Pinpoint the cell where the given text exists, returning its (x, y) midpoint coordinate. 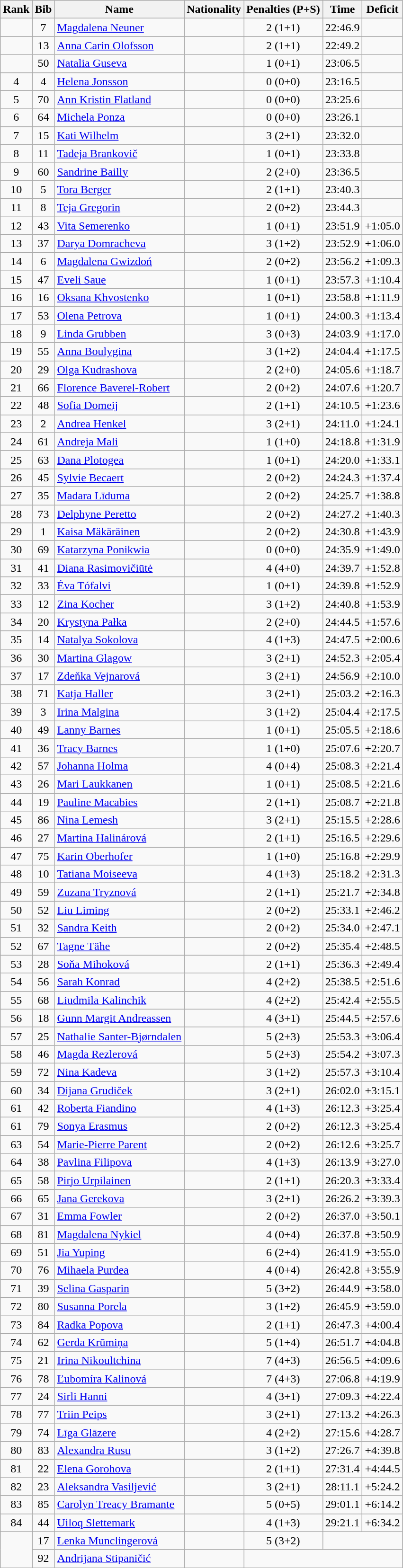
Pavlina Filipova (119, 1162)
+3:39.3 (383, 1198)
+1:06.0 (383, 244)
+6:14.2 (383, 1505)
25:16.5 (342, 838)
Darya Domracheva (119, 244)
28:11.1 (342, 1487)
23:16.5 (342, 81)
Aleksandra Vasiljević (119, 1487)
Martina Halinárová (119, 838)
Natalya Sokolova (119, 640)
24:18.8 (342, 442)
Alexandra Rusu (119, 1451)
Delphyne Peretto (119, 514)
Sandra Keith (119, 928)
25:05.5 (342, 730)
+2:29.9 (383, 856)
82 (16, 1487)
25:15.5 (342, 820)
Selina Gasparin (119, 1288)
2 (44, 424)
Mari Laukkanen (119, 784)
23:52.9 (342, 244)
+3:55.9 (383, 1270)
Ľubomíra Kalinová (119, 1379)
Soňa Mihoková (119, 964)
Katarzyna Ponikwia (119, 550)
Lanny Barnes (119, 730)
+1:24.1 (383, 424)
Tagne Tähe (119, 946)
Nationality (214, 9)
+2:29.6 (383, 838)
+2:47.1 (383, 928)
Magdalena Neuner (119, 27)
+1:31.9 (383, 442)
Gunn Margit Andreassen (119, 1018)
+3:58.0 (383, 1288)
Madara Līduma (119, 496)
+4:26.3 (383, 1415)
Zdeňka Vejnarová (119, 676)
Deficit (383, 9)
25:08.7 (342, 802)
+3:07.3 (383, 1054)
Olena Petrova (119, 316)
Olga Kudrashova (119, 370)
23:57.3 (342, 280)
Karin Oberhofer (119, 856)
24:20.0 (342, 460)
25:18.2 (342, 874)
+1:05.0 (383, 226)
Anna Boulygina (119, 352)
Tadeja Brankovič (119, 153)
Sarah Konrad (119, 982)
Andrea Henkel (119, 424)
+1:33.1 (383, 460)
+3:33.4 (383, 1180)
Sirli Hanni (119, 1397)
Diana Rasimovičiūtė (119, 568)
23:26.1 (342, 117)
Roberta Fiandino (119, 1108)
Linda Grubben (119, 334)
23:40.3 (342, 189)
22:46.9 (342, 27)
+1:37.4 (383, 478)
Uiloq Slettemark (119, 1523)
Éva Tófalvi (119, 586)
25:33.1 (342, 910)
24:25.7 (342, 496)
+2:10.0 (383, 676)
+1:52.9 (383, 586)
24:11.0 (342, 424)
23:32.0 (342, 135)
86 (44, 820)
24:00.3 (342, 316)
+2:21.4 (383, 766)
Liu Liming (119, 910)
25:03.2 (342, 694)
+4:44.5 (383, 1469)
+4:22.4 (383, 1397)
+4:09.6 (383, 1360)
+2:28.6 (383, 820)
+4:28.7 (383, 1433)
+2:05.4 (383, 658)
Johanna Holma (119, 766)
+3:55.0 (383, 1252)
27:13.2 (342, 1415)
Teja Gregorin (119, 207)
+3:25.7 (383, 1144)
+2:16.3 (383, 694)
Anna Carin Olofsson (119, 45)
Emma Fowler (119, 1216)
Pauline Macabies (119, 802)
+2:57.6 (383, 1018)
23:58.8 (342, 298)
+4:00.4 (383, 1324)
24:35.9 (342, 550)
Michela Ponza (119, 117)
Kati Wilhelm (119, 135)
Tracy Barnes (119, 748)
26:41.9 (342, 1252)
+1:53.9 (383, 604)
+3:59.0 (383, 1306)
+2:48.5 (383, 946)
+1:40.3 (383, 514)
+1:20.7 (383, 388)
Nina Kadeva (119, 1072)
23:51.9 (342, 226)
Time (342, 9)
+2:34.8 (383, 892)
25:53.3 (342, 1036)
+1:17.5 (383, 352)
25:34.0 (342, 928)
Irina Malgina (119, 712)
Lenka Munclingerová (119, 1541)
29:21.1 (342, 1523)
25:08.3 (342, 766)
Tatiana Moiseeva (119, 874)
26:56.5 (342, 1360)
+1:49.0 (383, 550)
24:52.3 (342, 658)
26:26.2 (342, 1198)
26:37.0 (342, 1216)
24:39.7 (342, 568)
+1:13.4 (383, 316)
+2:55.5 (383, 1000)
Vita Semerenko (119, 226)
26:51.7 (342, 1342)
Andrijana Stipaničić (119, 1559)
26:20.3 (342, 1180)
24:44.5 (342, 622)
Zuzana Tryznová (119, 892)
Mihaela Purdea (119, 1270)
27:06.8 (342, 1379)
24:04.4 (342, 352)
+1:43.9 (383, 532)
+1:09.3 (383, 262)
Jia Yuping (119, 1252)
25:36.3 (342, 964)
23:25.6 (342, 99)
24:24.3 (342, 478)
29:01.1 (342, 1505)
Eveli Saue (119, 280)
23:33.8 (342, 153)
24:39.8 (342, 586)
26:44.9 (342, 1288)
+2:51.6 (383, 982)
26:12.6 (342, 1144)
24:27.2 (342, 514)
Gerda Krūmiņa (119, 1342)
3 (44, 712)
Sylvie Becaert (119, 478)
+2:49.4 (383, 964)
Liudmila Kalinchik (119, 1000)
25:07.6 (342, 748)
+3:50.9 (383, 1234)
+4:19.9 (383, 1379)
4 (4+0) (283, 568)
+3:10.4 (383, 1072)
27:26.7 (342, 1451)
Nina Lemesh (119, 820)
24:30.8 (342, 532)
+2:00.6 (383, 640)
Florence Baverel-Robert (119, 388)
92 (44, 1559)
25:21.7 (342, 892)
25:08.5 (342, 784)
+1:52.8 (383, 568)
+2:21.8 (383, 802)
1 (44, 532)
+5:24.2 (383, 1487)
25:04.4 (342, 712)
+2:17.5 (383, 712)
5 (1+4) (283, 1342)
+3:06.4 (383, 1036)
25:16.8 (342, 856)
3 (0+3) (283, 334)
23:36.5 (342, 171)
Kaisa Mäkäräinen (119, 532)
Nathalie Santer-Bjørndalen (119, 1036)
62 (44, 1342)
Penalties (P+S) (283, 9)
Jana Gerekova (119, 1198)
Rank (16, 9)
Dijana Grudiček (119, 1090)
27:09.3 (342, 1397)
23:56.2 (342, 262)
Radka Popova (119, 1324)
24:03.9 (342, 334)
25:35.4 (342, 946)
25:42.4 (342, 1000)
24:56.9 (342, 676)
+4:04.8 (383, 1342)
26:47.3 (342, 1324)
Bib (44, 9)
+2:31.3 (383, 874)
Sandrine Bailly (119, 171)
23:06.5 (342, 63)
Oksana Khvostenko (119, 298)
+1:18.7 (383, 370)
Triin Peips (119, 1415)
Pirjo Urpilainen (119, 1180)
25:57.3 (342, 1072)
Tora Berger (119, 189)
+1:17.0 (383, 334)
22:49.2 (342, 45)
Krystyna Pałka (119, 622)
Magdalena Gwizdoń (119, 262)
Martina Glagow (119, 658)
+4:39.8 (383, 1451)
26:13.9 (342, 1162)
Katja Haller (119, 694)
25:54.2 (342, 1054)
24:47.5 (342, 640)
Carolyn Treacy Bramante (119, 1505)
25:38.5 (342, 982)
Dana Plotogea (119, 460)
24:05.6 (342, 370)
+3:50.1 (383, 1216)
24:40.8 (342, 604)
26:45.9 (342, 1306)
27:31.4 (342, 1469)
Helena Jonsson (119, 81)
+1:10.4 (383, 280)
Natalia Guseva (119, 63)
+3:15.1 (383, 1090)
Andreja Mali (119, 442)
24:10.5 (342, 406)
Name (119, 9)
+1:11.9 (383, 298)
+2:46.2 (383, 910)
85 (44, 1505)
Sonya Erasmus (119, 1126)
Marie-Pierre Parent (119, 1144)
+2:20.7 (383, 748)
26:37.8 (342, 1234)
24:07.6 (342, 388)
+6:34.2 (383, 1523)
6 (2+4) (283, 1252)
25:44.5 (342, 1018)
Sofia Domeij (119, 406)
26:02.0 (342, 1090)
+1:38.8 (383, 496)
+1:23.6 (383, 406)
Magdalena Nykiel (119, 1234)
+2:18.6 (383, 730)
23:44.3 (342, 207)
Ann Kristin Flatland (119, 99)
+1:57.6 (383, 622)
Susanna Porela (119, 1306)
Irina Nikoultchina (119, 1360)
Zina Kocher (119, 604)
+2:21.6 (383, 784)
5 (0+5) (283, 1505)
Līga Glāzere (119, 1433)
Elena Gorohova (119, 1469)
Magda Rezlerová (119, 1054)
27:15.6 (342, 1433)
26:42.8 (342, 1270)
40 (16, 730)
+3:27.0 (383, 1162)
